Detect which cell encompasses the target text, then output its (X, Y) center coordinate. 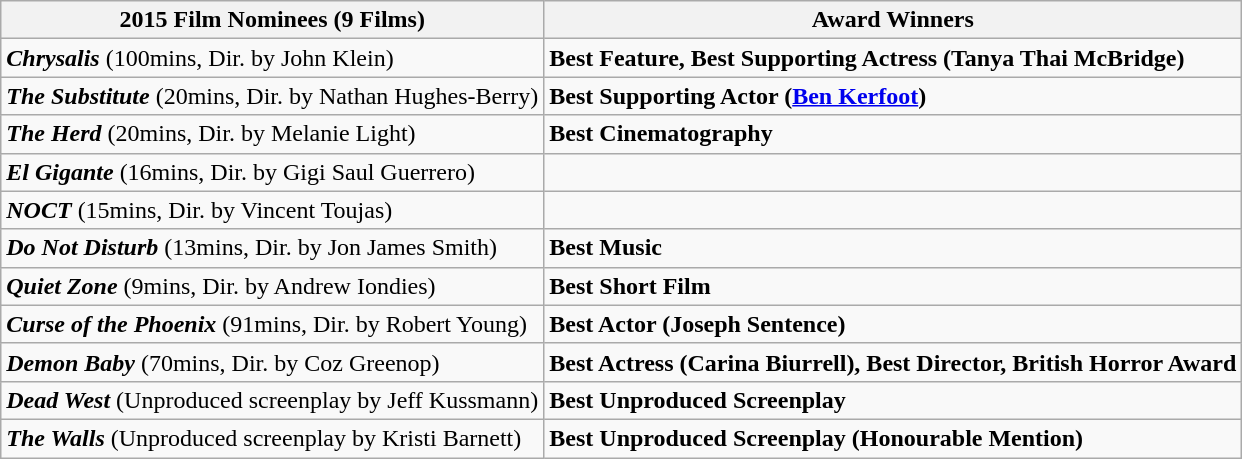
Best Unproduced Screenplay (Honourable Mention) (893, 438)
Chrysalis (100mins, Dir. by John Klein) (272, 58)
Best Unproduced Screenplay (893, 400)
2015 Film Nominees (9 Films) (272, 20)
Do Not Disturb (13mins, Dir. by Jon James Smith) (272, 248)
The Substitute (20mins, Dir. by Nathan Hughes-Berry) (272, 96)
NOCT (15mins, Dir. by Vincent Toujas) (272, 210)
Best Cinematography (893, 134)
Best Actor (Joseph Sentence) (893, 324)
Curse of the Phoenix (91mins, Dir. by Robert Young) (272, 324)
Best Feature, Best Supporting Actress (Tanya Thai McBridge) (893, 58)
Demon Baby (70mins, Dir. by Coz Greenop) (272, 362)
The Herd (20mins, Dir. by Melanie Light) (272, 134)
Best Supporting Actor (Ben Kerfoot) (893, 96)
Best Music (893, 248)
Quiet Zone (9mins, Dir. by Andrew Iondies) (272, 286)
Award Winners (893, 20)
Dead West (Unproduced screenplay by Jeff Kussmann) (272, 400)
Best Short Film (893, 286)
The Walls (Unproduced screenplay by Kristi Barnett) (272, 438)
Best Actress (Carina Biurrell), Best Director, British Horror Award (893, 362)
El Gigante (16mins, Dir. by Gigi Saul Guerrero) (272, 172)
